For the text-containing cell, return its midpoint in [x, y] coordinate format. 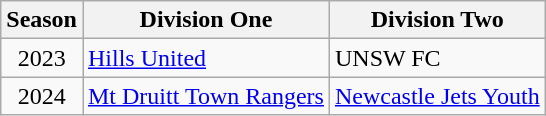
2023 [42, 58]
Mt Druitt Town Rangers [206, 96]
Division One [206, 20]
Season [42, 20]
UNSW FC [437, 58]
Division Two [437, 20]
2024 [42, 96]
Hills United [206, 58]
Newcastle Jets Youth [437, 96]
